Find where the given text appears and provide that cell's center as (x, y) coordinate. 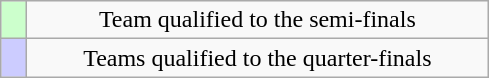
Team qualified to the semi-finals (258, 20)
Teams qualified to the quarter-finals (258, 58)
